For the text-containing cell, return its midpoint in (X, Y) coordinate format. 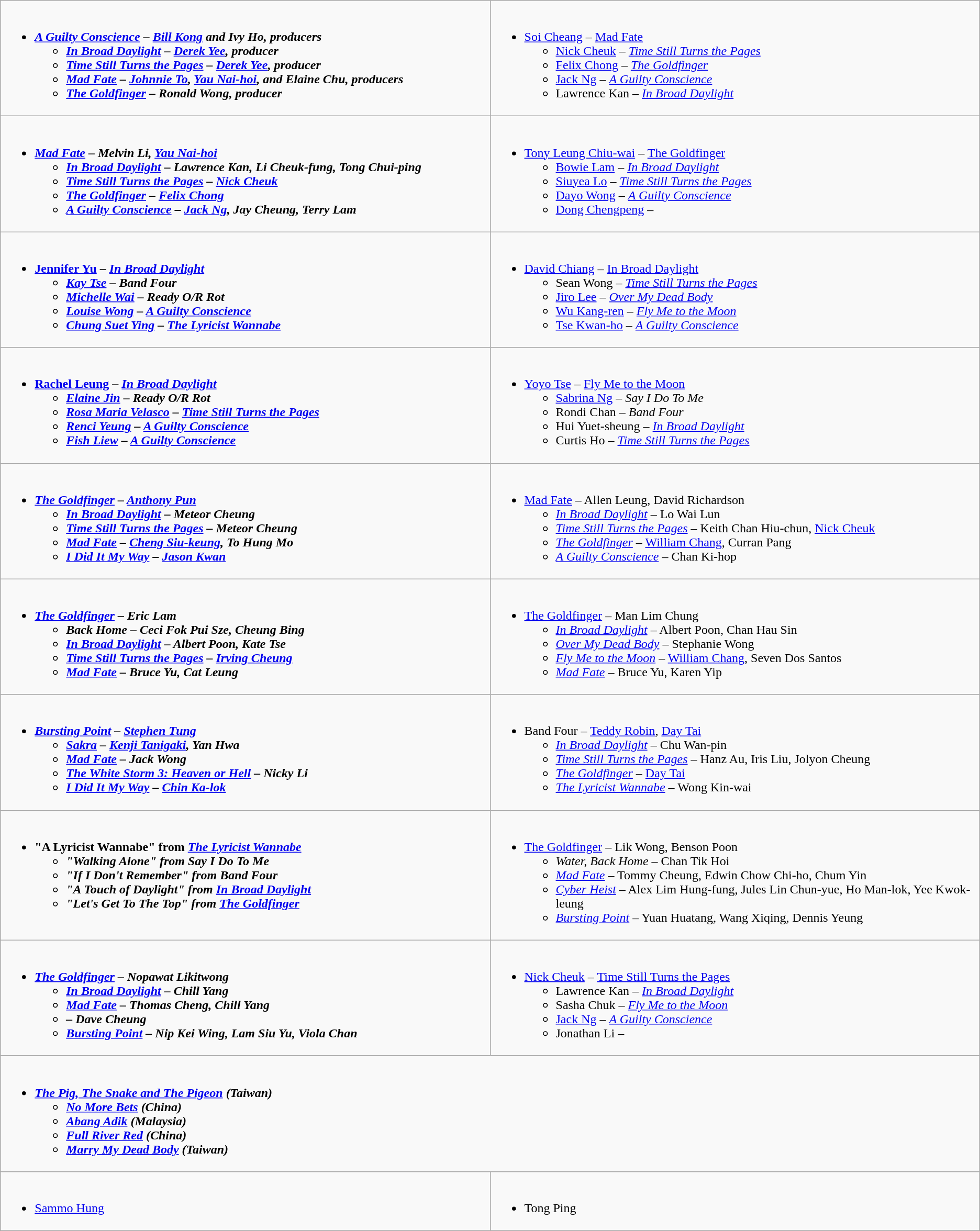
Sammo Hung (245, 1201)
Tong Ping (735, 1201)
The Pig, The Snake and The Pigeon (Taiwan) No More Bets (China)Abang Adik (Malaysia)Full River Red (China)Marry My Dead Body (Taiwan) (490, 1114)
Nick Cheuk – Time Still Turns the Pages Lawrence Kan – In Broad DaylightSasha Chuk – Fly Me to the MoonJack Ng – A Guilty ConscienceJonathan Li – (735, 998)
